Locate the cell with the specified text and output its (x, y) center coordinate. 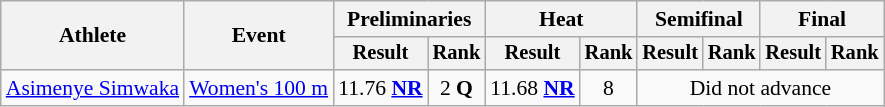
8 (609, 88)
Athlete (92, 36)
Did not advance (760, 88)
Preliminaries (409, 19)
Final (822, 19)
Women's 100 m (258, 88)
11.76 NR (380, 88)
Semifinal (698, 19)
Event (258, 36)
Heat (561, 19)
Asimenye Simwaka (92, 88)
2 Q (457, 88)
11.68 NR (532, 88)
